Pinpoint the cell where the given text exists, returning its [X, Y] midpoint coordinate. 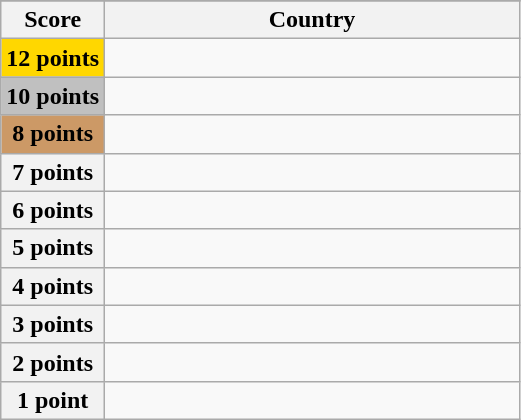
Score [53, 20]
7 points [53, 172]
5 points [53, 248]
3 points [53, 324]
6 points [53, 210]
2 points [53, 362]
1 point [53, 400]
8 points [53, 134]
12 points [53, 58]
10 points [53, 96]
Country [312, 20]
4 points [53, 286]
